Output the (x, y) coordinate of the center of the cell containing the given text.  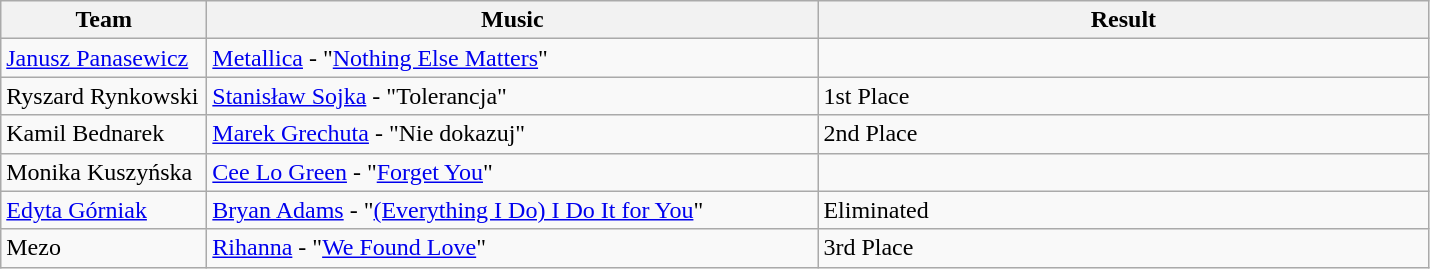
Bryan Adams - "(Everything I Do) I Do It for You" (512, 210)
Team (104, 20)
Eliminated (1124, 210)
Stanisław Sojka - "Tolerancja" (512, 96)
2nd Place (1124, 134)
Marek Grechuta - "Nie dokazuj" (512, 134)
Kamil Bednarek (104, 134)
Cee Lo Green - "Forget You" (512, 172)
Janusz Panasewicz (104, 58)
Metallica - "Nothing Else Matters" (512, 58)
Music (512, 20)
Mezo (104, 248)
Monika Kuszyńska (104, 172)
1st Place (1124, 96)
Edyta Górniak (104, 210)
Result (1124, 20)
Rihanna - "We Found Love" (512, 248)
Ryszard Rynkowski (104, 96)
3rd Place (1124, 248)
